Find where the given text appears and provide that cell's center as (x, y) coordinate. 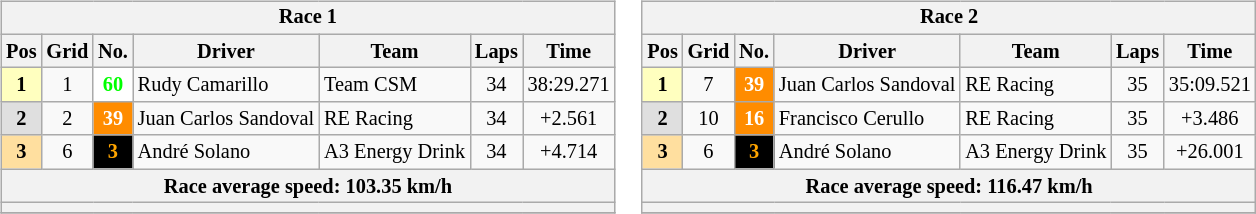
Race average speed: 103.35 km/h (308, 186)
10 (709, 119)
Team CSM (394, 85)
+4.714 (569, 152)
Race 2 (948, 18)
+2.561 (569, 119)
Race 1 (308, 18)
Francisco Cerullo (867, 119)
Race average speed: 116.47 km/h (948, 186)
16 (754, 119)
60 (113, 85)
+3.486 (1210, 119)
38:29.271 (569, 85)
35:09.521 (1210, 85)
7 (709, 85)
Rudy Camarillo (226, 85)
+26.001 (1210, 152)
